Identify which cell holds the provided text, then report its [x, y] central coordinate. 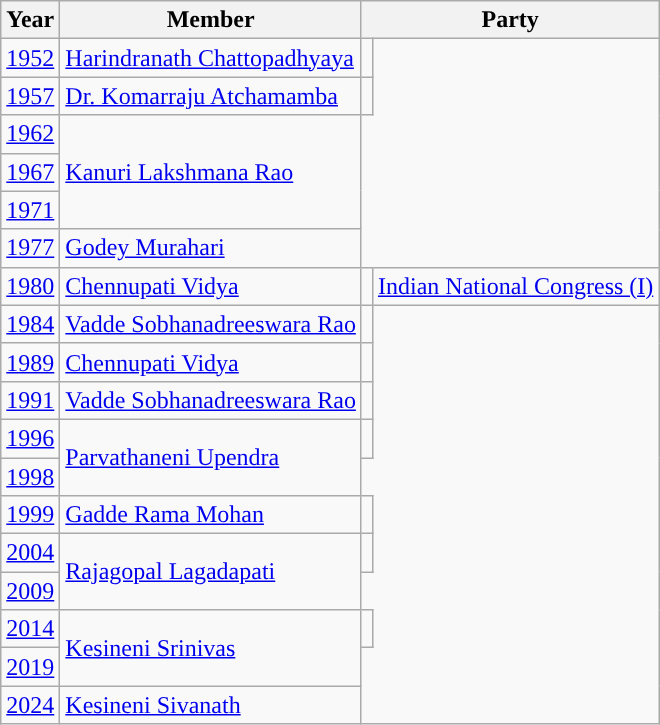
1977 [30, 248]
1971 [30, 210]
Parvathaneni Upendra [211, 457]
2014 [30, 629]
Dr. Komarraju Atchamamba [211, 96]
1952 [30, 58]
1998 [30, 477]
1957 [30, 96]
Harindranath Chattopadhyaya [211, 58]
Kanuri Lakshmana Rao [211, 172]
Indian National Congress (I) [515, 286]
Party [510, 20]
1996 [30, 438]
2019 [30, 667]
1980 [30, 286]
Rajagopal Lagadapati [211, 572]
1967 [30, 172]
Year [30, 20]
Godey Murahari [211, 248]
Gadde Rama Mohan [211, 515]
1999 [30, 515]
Member [211, 20]
Kesineni Sivanath [211, 705]
2024 [30, 705]
1962 [30, 134]
1991 [30, 400]
1989 [30, 362]
2004 [30, 553]
2009 [30, 591]
Kesineni Srinivas [211, 648]
1984 [30, 324]
